Search for the cell housing the specified text and yield its [x, y] center coordinate. 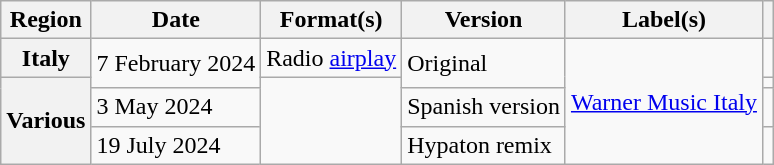
Label(s) [664, 20]
Version [484, 20]
3 May 2024 [176, 107]
Various [46, 120]
Hypaton remix [484, 145]
Spanish version [484, 107]
Format(s) [332, 20]
7 February 2024 [176, 64]
Radio airplay [332, 58]
Date [176, 20]
Region [46, 20]
19 July 2024 [176, 145]
Warner Music Italy [664, 102]
Italy [46, 58]
Original [484, 64]
